Return the [x, y] coordinate for the center point of the cell that contains the specified text.  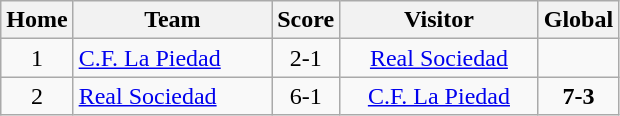
Global [578, 20]
2 [37, 96]
Visitor [440, 20]
Score [306, 20]
6-1 [306, 96]
Team [172, 20]
7-3 [578, 96]
Home [37, 20]
2-1 [306, 58]
1 [37, 58]
